Provide the (x, y) coordinate of the cell's center where the given text is located.  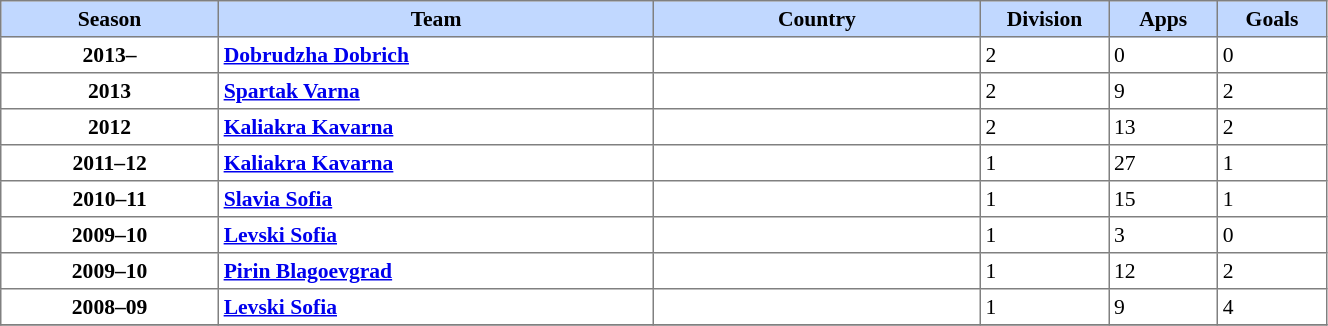
Spartak Varna (436, 91)
Slavia Sofia (436, 199)
3 (1164, 235)
27 (1164, 163)
Pirin Blagoevgrad (436, 271)
Season (110, 19)
2012 (110, 127)
Country (817, 19)
2008–09 (110, 307)
13 (1164, 127)
4 (1272, 307)
Division (1044, 19)
Goals (1272, 19)
2013 (110, 91)
Team (436, 19)
2013– (110, 55)
12 (1164, 271)
2011–12 (110, 163)
Dobrudzha Dobrich (436, 55)
15 (1164, 199)
2010–11 (110, 199)
Apps (1164, 19)
